Detect which cell encompasses the target text, then output its (X, Y) center coordinate. 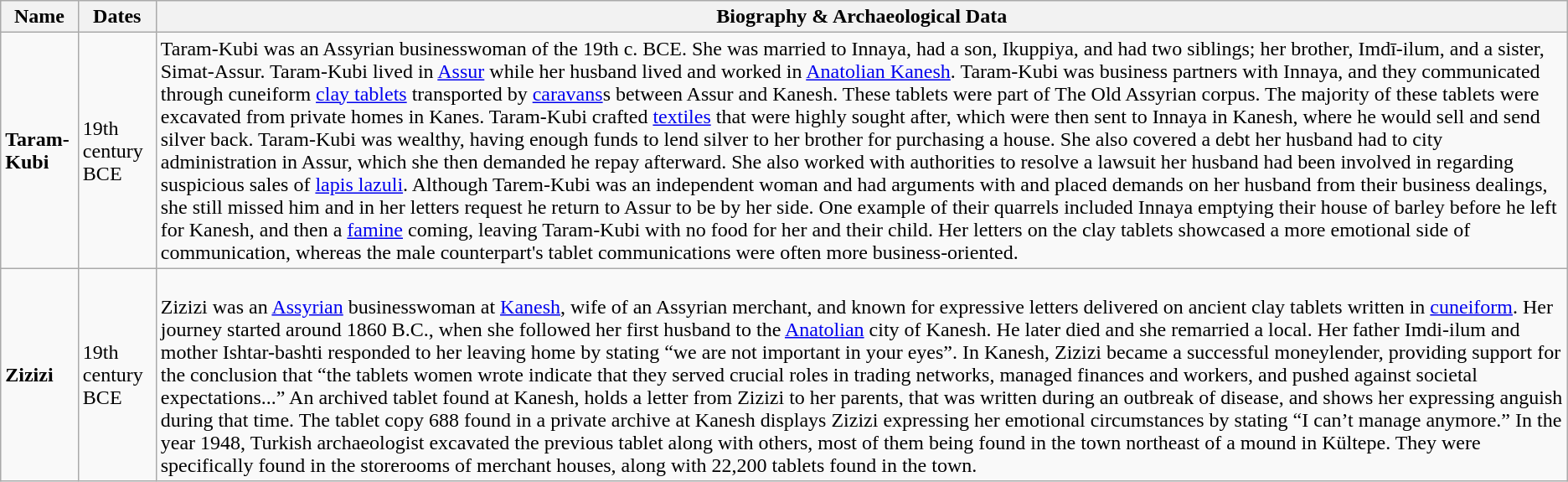
Dates (117, 17)
Taram-Kubi (40, 151)
Zizizi (40, 375)
Name (40, 17)
Biography & Archaeological Data (861, 17)
